Return the (X, Y) coordinate for the center point of the cell that contains the specified text.  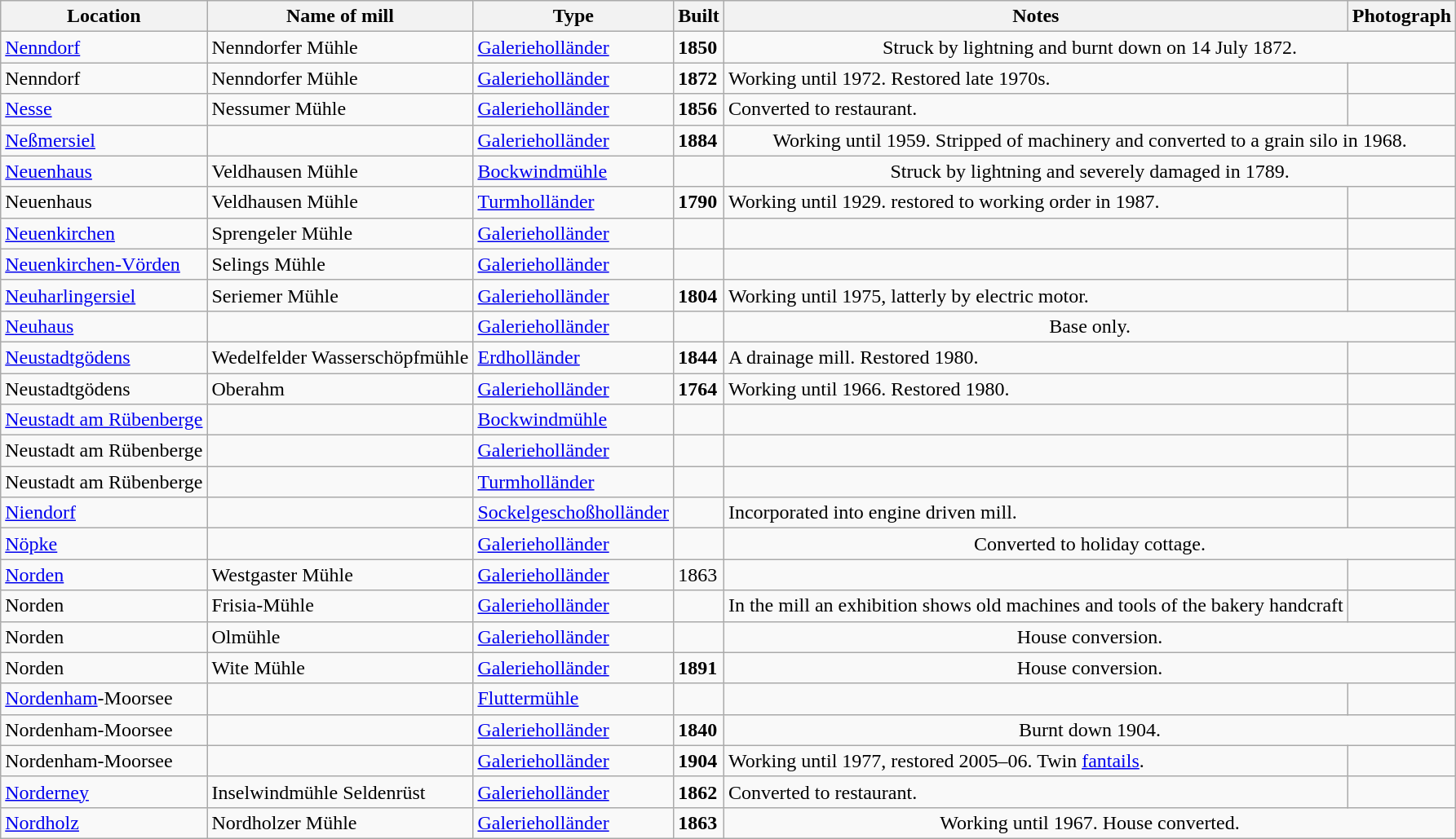
Neuhaus (104, 326)
Type (573, 16)
In the mill an exhibition shows old machines and tools of the bakery handcraft (1036, 606)
1891 (699, 668)
1840 (699, 730)
Nesse (104, 109)
Burnt down 1904. (1090, 730)
1904 (699, 761)
1790 (699, 202)
Incorporated into engine driven mill. (1036, 513)
Neuenkirchen (104, 233)
1862 (699, 792)
1884 (699, 140)
1804 (699, 295)
Location (104, 16)
Built (699, 16)
Neuenkirchen-Vörden (104, 264)
Wedelfelder Wasserschöpfmühle (340, 357)
1856 (699, 109)
Inselwindmühle Seldenrüst (340, 792)
Name of mill (340, 16)
A drainage mill. Restored 1980. (1036, 357)
Working until 1929. restored to working order in 1987. (1036, 202)
Neuharlingersiel (104, 295)
Wite Mühle (340, 668)
1872 (699, 78)
Nordholzer Mühle (340, 823)
Sprengeler Mühle (340, 233)
Photograph (1401, 16)
Notes (1036, 16)
1764 (699, 389)
Oberahm (340, 389)
Frisia-Mühle (340, 606)
Norderney (104, 792)
Seriemer Mühle (340, 295)
Neßmersiel (104, 140)
Selings Mühle (340, 264)
Olmühle (340, 637)
Sockelgeschoß­holländer (573, 513)
Nessumer Mühle (340, 109)
1850 (699, 47)
Niendorf (104, 513)
Working until 1967. House converted. (1090, 823)
Working until 1975, latterly by electric motor. (1036, 295)
Fluttermühle (573, 699)
Struck by lightning and severely damaged in 1789. (1090, 171)
Westgaster Mühle (340, 575)
Converted to holiday cottage. (1090, 544)
Working until 1977, restored 2005–06. Twin fantails. (1036, 761)
1844 (699, 357)
Working until 1959. Stripped of machinery and converted to a grain silo in 1968. (1090, 140)
Base only. (1090, 326)
Nordholz (104, 823)
Erdholländer (573, 357)
Struck by lightning and burnt down on 14 July 1872. (1090, 47)
Working until 1972. Restored late 1970s. (1036, 78)
Nöpke (104, 544)
Working until 1966. Restored 1980. (1036, 389)
